Return the (x, y) coordinate for the center point of the cell that contains the specified text.  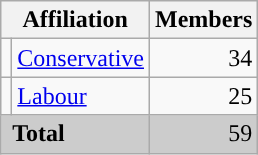
Members (204, 20)
59 (204, 134)
34 (204, 58)
Affiliation (76, 20)
Conservative (81, 58)
25 (204, 96)
Labour (81, 96)
Total (76, 134)
